Return (x, y) of the center of cell containing provided text 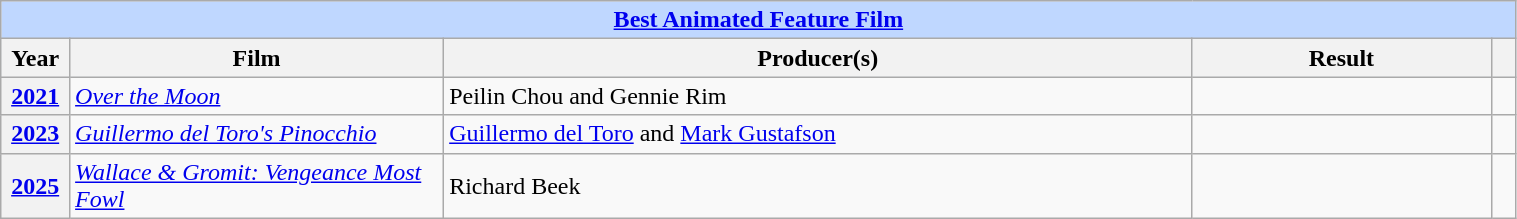
Film (257, 58)
Year (36, 58)
2025 (36, 186)
Guillermo del Toro's Pinocchio (257, 134)
Over the Moon (257, 96)
2023 (36, 134)
Result (1342, 58)
Peilin Chou and Gennie Rim (818, 96)
2021 (36, 96)
Producer(s) (818, 58)
Best Animated Feature Film (758, 20)
Wallace & Gromit: Vengeance Most Fowl (257, 186)
Richard Beek (818, 186)
Guillermo del Toro and Mark Gustafson (818, 134)
